Extract the (x, y) coordinate from the center of the cell holding the provided text.  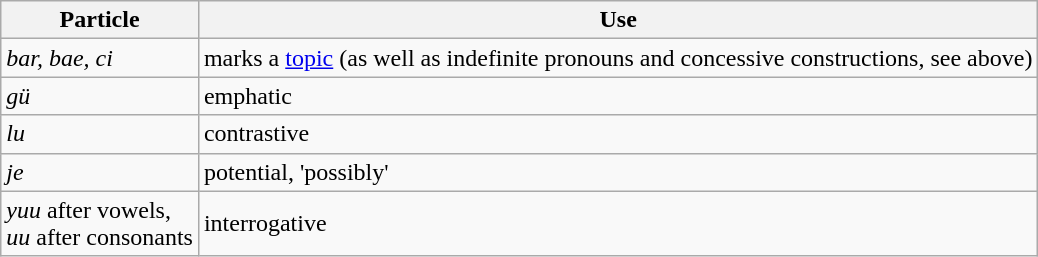
Use (618, 20)
interrogative (618, 224)
bar, bae, ci (100, 58)
lu (100, 134)
yuu after vowels,uu after consonants (100, 224)
emphatic (618, 96)
potential, 'possibly' (618, 172)
marks a topic (as well as indefinite pronouns and concessive constructions, see above) (618, 58)
je (100, 172)
gü (100, 96)
Particle (100, 20)
contrastive (618, 134)
